From the cell containing the given text, extract its center point as [X, Y] coordinate. 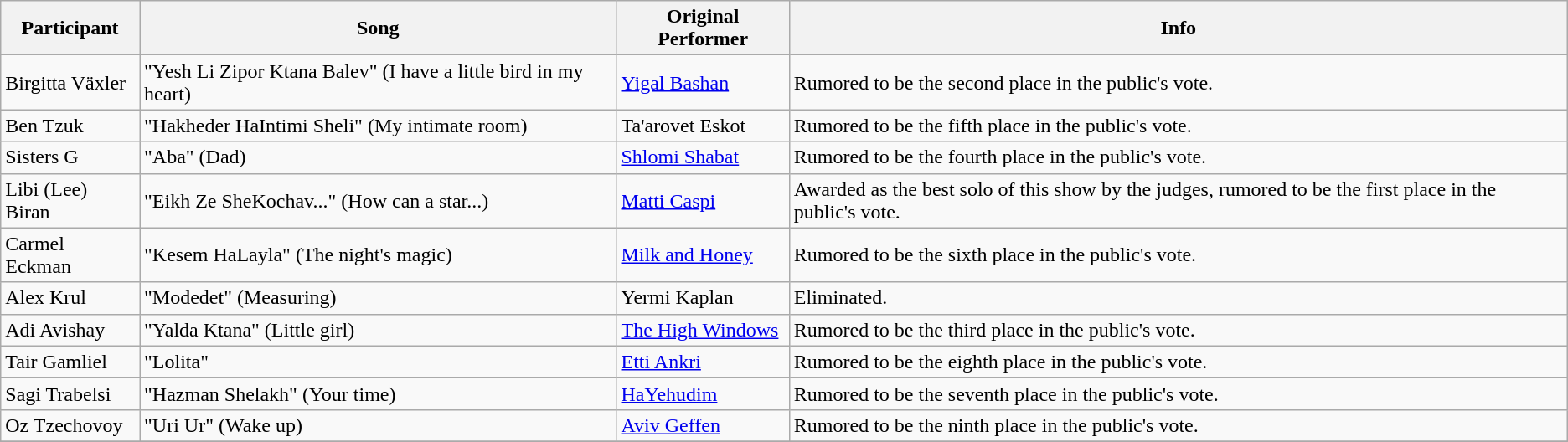
Ben Tzuk [70, 126]
Eliminated. [1178, 298]
"Hakheder HaIntimi Sheli" (My intimate room) [377, 126]
Rumored to be the seventh place in the public's vote. [1178, 393]
Birgitta Växler [70, 82]
Libi (Lee) Biran [70, 201]
Song [377, 28]
Rumored to be the fifth place in the public's vote. [1178, 126]
Oz Tzechovoy [70, 425]
Rumored to be the eighth place in the public's vote. [1178, 362]
"Lolita" [377, 362]
Rumored to be the third place in the public's vote. [1178, 330]
"Yalda Ktana" (Little girl) [377, 330]
Original Performer [703, 28]
The High Windows [703, 330]
"Yesh Li Zipor Ktana Balev" (I have a little bird in my heart) [377, 82]
Etti Ankri [703, 362]
Aviv Geffen [703, 425]
"Hazman Shelakh" (Your time) [377, 393]
"Kesem HaLayla" (The night's magic) [377, 254]
Rumored to be the fourth place in the public's vote. [1178, 157]
Sisters G [70, 157]
Milk and Honey [703, 254]
"Uri Ur" (Wake up) [377, 425]
Shlomi Shabat [703, 157]
Tair Gamliel [70, 362]
"Modedet" (Measuring) [377, 298]
Rumored to be the sixth place in the public's vote. [1178, 254]
Rumored to be the second place in the public's vote. [1178, 82]
Participant [70, 28]
Matti Caspi [703, 201]
Info [1178, 28]
Rumored to be the ninth place in the public's vote. [1178, 425]
Ta'arovet Eskot [703, 126]
Adi Avishay [70, 330]
Alex Krul [70, 298]
Carmel Eckman [70, 254]
HaYehudim [703, 393]
Awarded as the best solo of this show by the judges, rumored to be the first place in the public's vote. [1178, 201]
Yermi Kaplan [703, 298]
"Eikh Ze SheKochav..." (How can a star...) [377, 201]
Sagi Trabelsi [70, 393]
"Aba" (Dad) [377, 157]
Yigal Bashan [703, 82]
